Capture the cell that displays the provided text and extract its [X, Y] central coordinate. 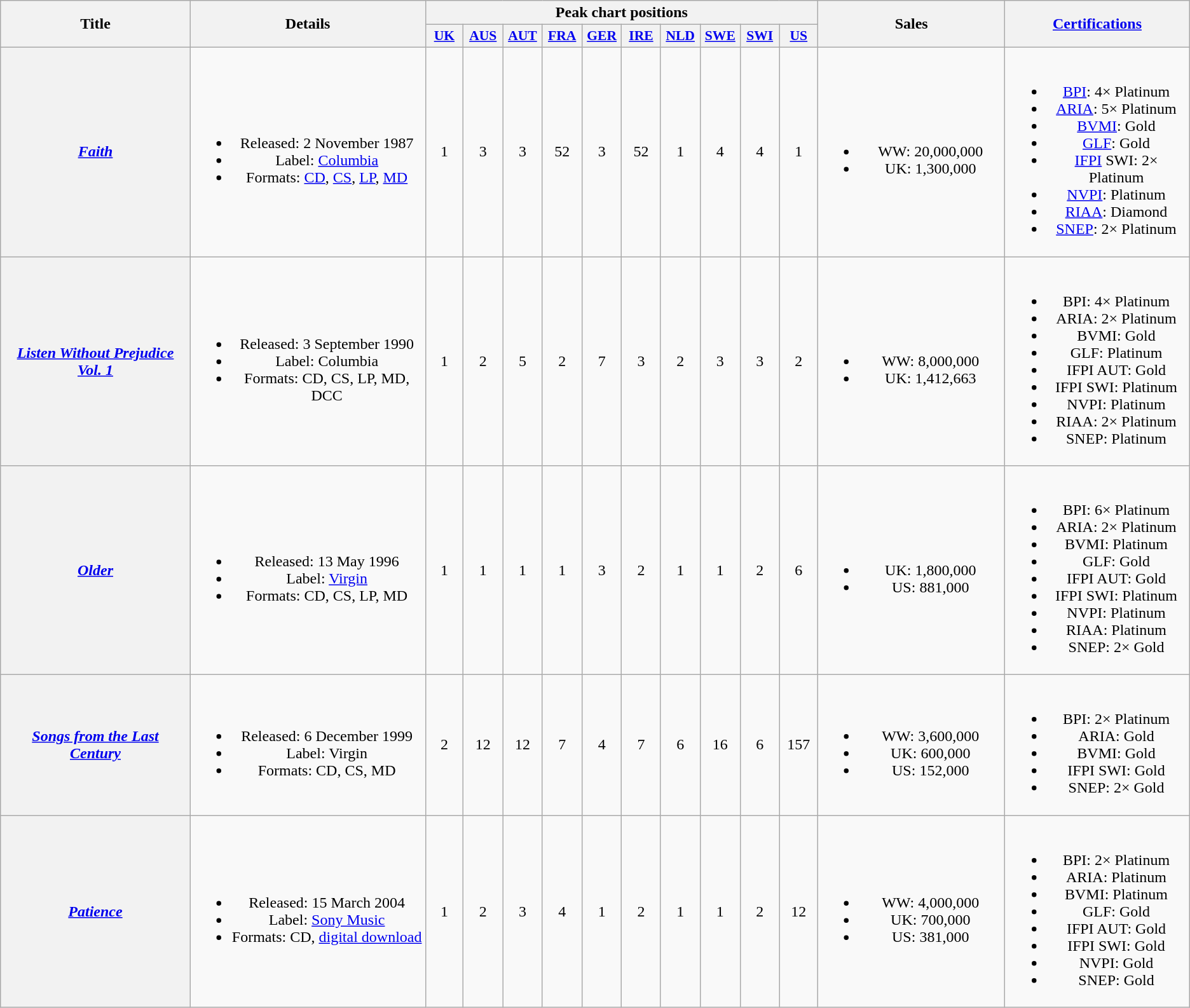
Released: 3 September 1990Label: Columbia Formats: CD, CS, LP, MD, DCC [308, 361]
Released: 15 March 2004Label: Sony Music Formats: CD, digital download [308, 911]
BPI: 4× PlatinumARIA: 5× PlatinumBVMI: GoldGLF: GoldIFPI SWI: 2× PlatinumNVPI: PlatinumRIAA: DiamondSNEP: 2× Platinum [1097, 151]
Released: 6 December 1999Label: Virgin Formats: CD, CS, MD [308, 745]
Title [95, 24]
157 [798, 745]
BPI: 2× PlatinumARIA: GoldBVMI: GoldIFPI SWI: GoldSNEP: 2× Gold [1097, 745]
WW: 20,000,000UK: 1,300,000 [912, 151]
Peak chart positions [622, 13]
WW: 4,000,000UK: 700,000US: 381,000 [912, 911]
BPI: 2× PlatinumARIA: PlatinumBVMI: PlatinumGLF: GoldIFPI AUT: GoldIFPI SWI: GoldNVPI: GoldSNEP: Gold [1097, 911]
GER [601, 36]
FRA [562, 36]
Released: 2 November 1987Label: Columbia Formats: CD, CS, LP, MD [308, 151]
BPI: 6× PlatinumARIA: 2× PlatinumBVMI: PlatinumGLF: GoldIFPI AUT: GoldIFPI SWI: PlatinumNVPI: PlatinumRIAA: PlatinumSNEP: 2× Gold [1097, 571]
AUT [523, 36]
SWI [760, 36]
AUS [483, 36]
SWE [720, 36]
Released: 13 May 1996Label: Virgin Formats: CD, CS, LP, MD [308, 571]
IRE [641, 36]
5 [523, 361]
Listen Without PrejudiceVol. 1 [95, 361]
UK: 1,800,000US: 881,000 [912, 571]
Faith [95, 151]
Older [95, 571]
BPI: 4× PlatinumARIA: 2× PlatinumBVMI: GoldGLF: PlatinumIFPI AUT: GoldIFPI SWI: PlatinumNVPI: PlatinumRIAA: 2× PlatinumSNEP: Platinum [1097, 361]
WW: 3,600,000UK: 600,000US: 152,000 [912, 745]
US [798, 36]
Songs from the LastCentury [95, 745]
Patience [95, 911]
Certifications [1097, 24]
Details [308, 24]
NLD [680, 36]
16 [720, 745]
UK [444, 36]
Sales [912, 24]
WW: 8,000,000UK: 1,412,663 [912, 361]
